Output the [X, Y] coordinate of the center of the cell containing the given text.  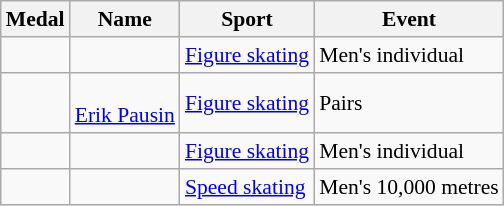
Speed skating [247, 187]
Event [409, 19]
Men's 10,000 metres [409, 187]
Erik Pausin [125, 102]
Sport [247, 19]
Pairs [409, 102]
Name [125, 19]
Medal [36, 19]
